Find where the given text appears and provide that cell's center as (X, Y) coordinate. 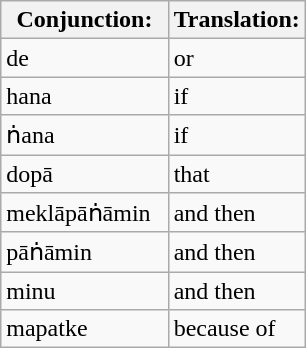
that (236, 173)
ṅana (84, 135)
hana (84, 96)
mapatke (84, 329)
dopā (84, 173)
Conjunction: (84, 20)
pāṅāmin (84, 252)
de (84, 58)
meklāpāṅāmin (84, 213)
Translation: (236, 20)
minu (84, 291)
because of (236, 329)
or (236, 58)
